Find where the given text appears and provide that cell's center as (X, Y) coordinate. 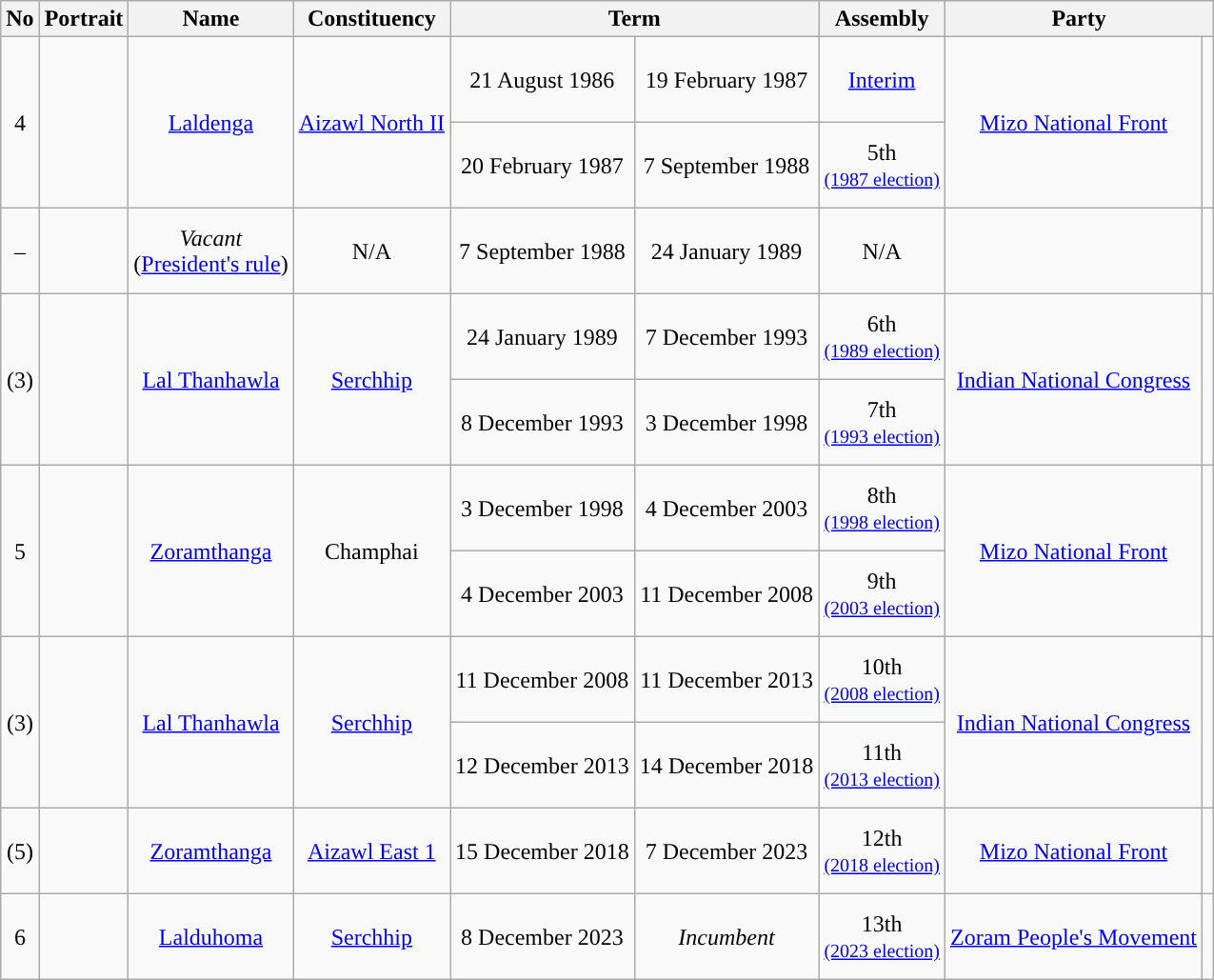
12 December 2013 (543, 766)
8th(1998 election) (882, 509)
Name (211, 19)
15 December 2018 (543, 851)
12th(2018 election) (882, 851)
4 (20, 123)
8 December 1993 (543, 423)
14 December 2018 (726, 766)
– (20, 251)
Champhai (371, 551)
Aizawl North II (371, 123)
20 February 1987 (543, 166)
19 February 1987 (726, 80)
(5) (20, 851)
7 December 1993 (726, 337)
No (20, 19)
6 (20, 937)
8 December 2023 (543, 937)
Interim (882, 80)
Vacant(President's rule) (211, 251)
Term (634, 19)
6th(1989 election) (882, 337)
Laldenga (211, 123)
9th(2003 election) (882, 594)
Party (1080, 19)
Portrait (84, 19)
Zoram People's Movement (1074, 937)
5th(1987 election) (882, 166)
7th(1993 election) (882, 423)
Assembly (882, 19)
13th(2023 election) (882, 937)
Constituency (371, 19)
11th(2013 election) (882, 766)
10th(2008 election) (882, 680)
21 August 1986 (543, 80)
11 December 2013 (726, 680)
Incumbent (726, 937)
Lalduhoma (211, 937)
7 December 2023 (726, 851)
Aizawl East 1 (371, 851)
5 (20, 551)
